Find where the given text appears and provide that cell's center as [x, y] coordinate. 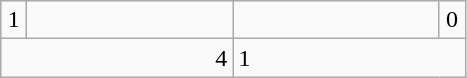
0 [452, 20]
4 [117, 58]
